From the cell containing the given text, extract its center point as (x, y) coordinate. 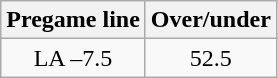
52.5 (210, 58)
LA –7.5 (74, 58)
Pregame line (74, 20)
Over/under (210, 20)
